Pinpoint the cell where the given text exists, returning its [X, Y] midpoint coordinate. 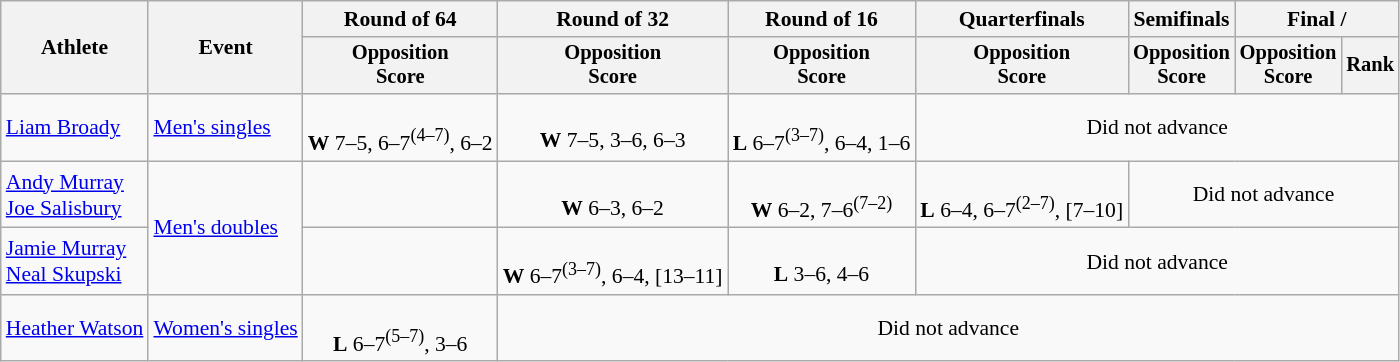
L 3–6, 4–6 [822, 262]
Men's doubles [225, 228]
Heather Watson [75, 328]
Final / [1317, 19]
Men's singles [225, 128]
Round of 16 [822, 19]
W 6–2, 7–6(7–2) [822, 194]
L 6–7(5–7), 3–6 [400, 328]
Round of 64 [400, 19]
W 6–3, 6–2 [613, 194]
Liam Broady [75, 128]
Quarterfinals [1022, 19]
Semifinals [1182, 19]
Jamie MurrayNeal Skupski [75, 262]
W 7–5, 6–7(4–7), 6–2 [400, 128]
Rank [1370, 66]
Athlete [75, 48]
Andy MurrayJoe Salisbury [75, 194]
W 7–5, 3–6, 6–3 [613, 128]
L 6–7(3–7), 6–4, 1–6 [822, 128]
Event [225, 48]
Women's singles [225, 328]
Round of 32 [613, 19]
W 6–7(3–7), 6–4, [13–11] [613, 262]
L 6–4, 6–7(2–7), [7–10] [1022, 194]
